For the text-containing cell, return its midpoint in (X, Y) coordinate format. 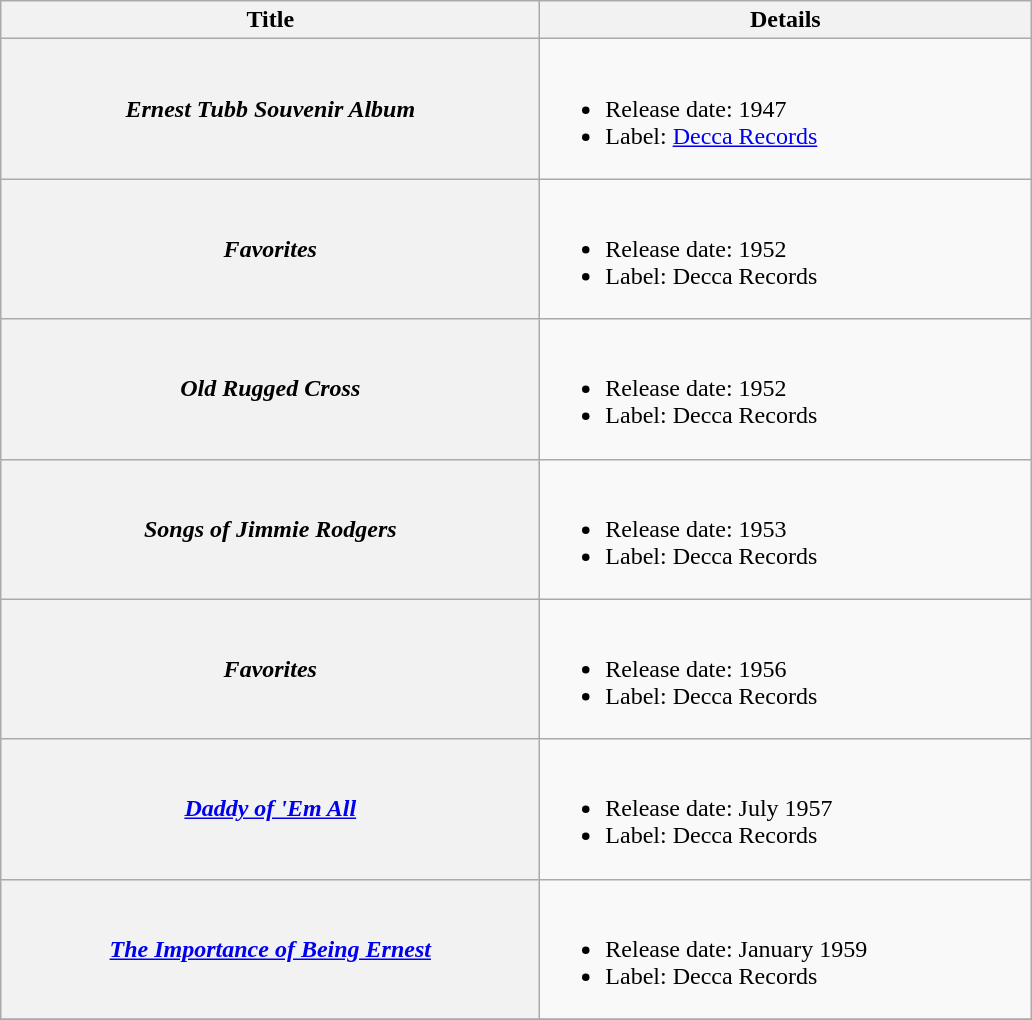
Title (270, 20)
Release date: January 1959Label: Decca Records (786, 949)
Details (786, 20)
Release date: 1956Label: Decca Records (786, 669)
Daddy of 'Em All (270, 809)
Old Rugged Cross (270, 389)
Release date: 1953Label: Decca Records (786, 529)
Release date: July 1957Label: Decca Records (786, 809)
The Importance of Being Ernest (270, 949)
Ernest Tubb Souvenir Album (270, 109)
Songs of Jimmie Rodgers (270, 529)
Release date: 1947Label: Decca Records (786, 109)
